Provide the (X, Y) coordinate of the cell's center where the given text is located.  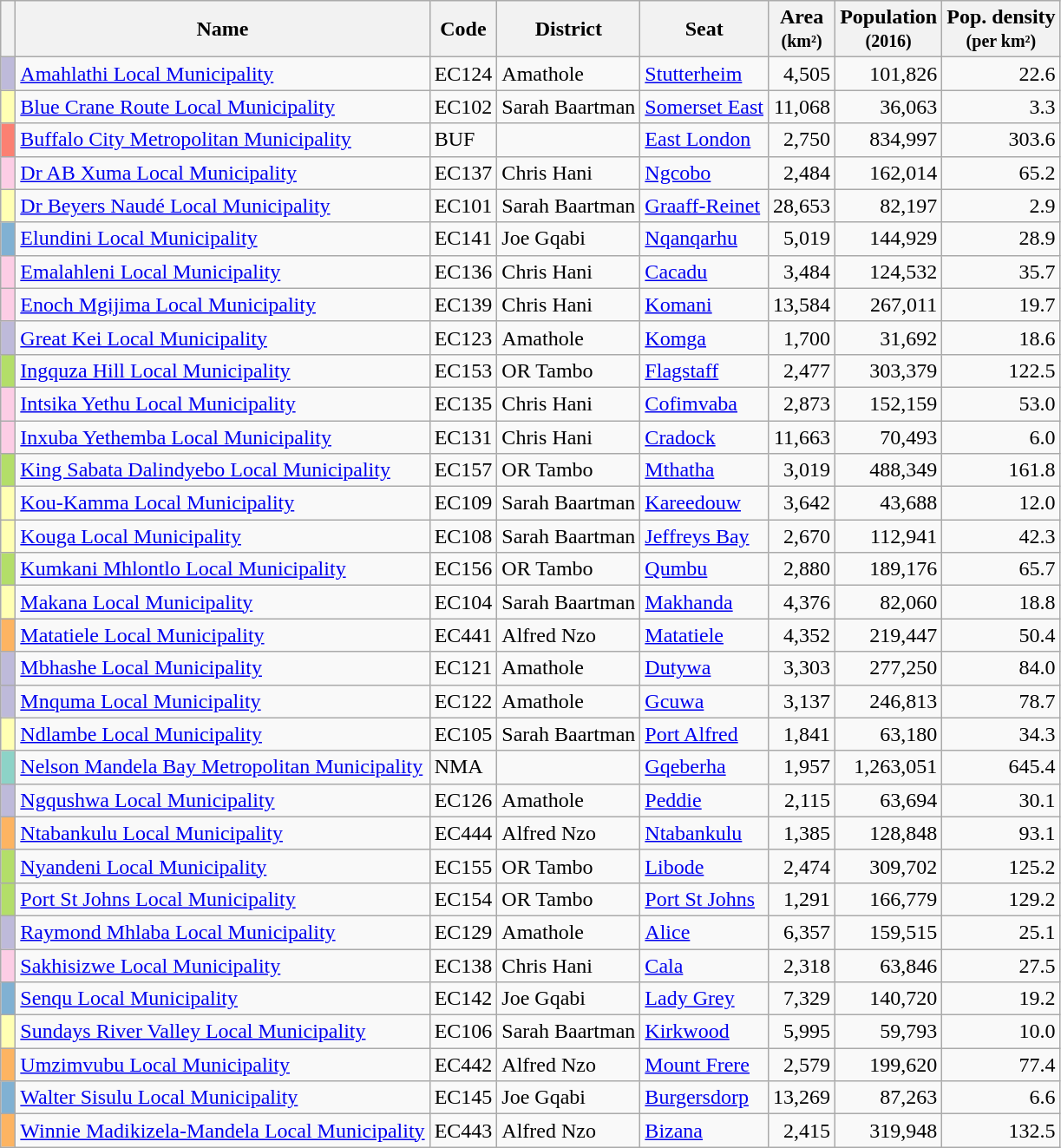
Port St Johns (704, 899)
3,137 (802, 701)
Cala (704, 966)
Great Kei Local Municipality (222, 338)
Cofimvaba (704, 403)
Matatiele (704, 635)
2,880 (802, 569)
EC101 (463, 206)
10.0 (1001, 1032)
129.2 (1001, 899)
309,702 (888, 866)
219,447 (888, 635)
EC138 (463, 966)
3,484 (802, 272)
EC123 (463, 338)
267,011 (888, 305)
EC441 (463, 635)
42.3 (1001, 536)
Dr AB Xuma Local Municipality (222, 173)
Kareedouw (704, 503)
EC155 (463, 866)
112,941 (888, 536)
EC135 (463, 403)
6,357 (802, 932)
Amahlathi Local Municipality (222, 74)
1,263,051 (888, 767)
7,329 (802, 999)
22.6 (1001, 74)
65.7 (1001, 569)
122.5 (1001, 371)
1,700 (802, 338)
Mthatha (704, 470)
2,415 (802, 1131)
Winnie Madikizela-Mandela Local Municipality (222, 1131)
30.1 (1001, 800)
Mbhashe Local Municipality (222, 668)
3,642 (802, 503)
Gcuwa (704, 701)
5,995 (802, 1032)
NMA (463, 767)
65.2 (1001, 173)
Dutywa (704, 668)
EC121 (463, 668)
Komani (704, 305)
Nelson Mandela Bay Metropolitan Municipality (222, 767)
488,349 (888, 470)
161.8 (1001, 470)
27.5 (1001, 966)
82,197 (888, 206)
18.6 (1001, 338)
Pop. density(per km²) (1001, 30)
Makana Local Municipality (222, 602)
36,063 (888, 107)
303,379 (888, 371)
2,477 (802, 371)
EC156 (463, 569)
EC443 (463, 1131)
Inxuba Yethemba Local Municipality (222, 436)
Area(km²) (802, 30)
EC106 (463, 1032)
EC139 (463, 305)
4,352 (802, 635)
Population(2016) (888, 30)
101,826 (888, 74)
1,385 (802, 833)
152,159 (888, 403)
5,019 (802, 239)
Cradock (704, 436)
EC136 (463, 272)
Seat (704, 30)
Elundini Local Municipality (222, 239)
Code (463, 30)
303.6 (1001, 140)
13,269 (802, 1098)
Port Alfred (704, 734)
Stutterheim (704, 74)
50.4 (1001, 635)
Nyandeni Local Municipality (222, 866)
319,948 (888, 1131)
35.7 (1001, 272)
Sakhisizwe Local Municipality (222, 966)
Peddie (704, 800)
EC142 (463, 999)
Sundays River Valley Local Municipality (222, 1032)
132.5 (1001, 1131)
11,068 (802, 107)
78.7 (1001, 701)
2,670 (802, 536)
EC154 (463, 899)
4,505 (802, 74)
Port St Johns Local Municipality (222, 899)
East London (704, 140)
6.6 (1001, 1098)
Komga (704, 338)
Kirkwood (704, 1032)
31,692 (888, 338)
3,019 (802, 470)
2,318 (802, 966)
EC124 (463, 74)
124,532 (888, 272)
EC126 (463, 800)
EC104 (463, 602)
28,653 (802, 206)
Kouga Local Municipality (222, 536)
Ntabankulu (704, 833)
2.9 (1001, 206)
87,263 (888, 1098)
166,779 (888, 899)
12.0 (1001, 503)
Bizana (704, 1131)
EC131 (463, 436)
93.1 (1001, 833)
140,720 (888, 999)
EC145 (463, 1098)
2,484 (802, 173)
Kumkani Mhlontlo Local Municipality (222, 569)
11,663 (802, 436)
Nqanqarhu (704, 239)
Name (222, 30)
2,579 (802, 1065)
3,303 (802, 668)
63,846 (888, 966)
EC109 (463, 503)
EC153 (463, 371)
43,688 (888, 503)
EC122 (463, 701)
63,180 (888, 734)
Libode (704, 866)
Ntabankulu Local Municipality (222, 833)
162,014 (888, 173)
25.1 (1001, 932)
EC102 (463, 107)
59,793 (888, 1032)
125.2 (1001, 866)
144,929 (888, 239)
Burgersdorp (704, 1098)
6.0 (1001, 436)
Mnquma Local Municipality (222, 701)
199,620 (888, 1065)
Ingquza Hill Local Municipality (222, 371)
EC442 (463, 1065)
BUF (463, 140)
34.3 (1001, 734)
Lady Grey (704, 999)
District (569, 30)
Graaff-Reinet (704, 206)
84.0 (1001, 668)
Alice (704, 932)
EC137 (463, 173)
Somerset East (704, 107)
277,250 (888, 668)
Emalahleni Local Municipality (222, 272)
EC108 (463, 536)
82,060 (888, 602)
Cacadu (704, 272)
18.8 (1001, 602)
Umzimvubu Local Municipality (222, 1065)
19.7 (1001, 305)
19.2 (1001, 999)
Matatiele Local Municipality (222, 635)
Ngqushwa Local Municipality (222, 800)
Jeffreys Bay (704, 536)
1,957 (802, 767)
246,813 (888, 701)
128,848 (888, 833)
3.3 (1001, 107)
Kou-Kamma Local Municipality (222, 503)
EC157 (463, 470)
EC444 (463, 833)
EC141 (463, 239)
159,515 (888, 932)
Senqu Local Municipality (222, 999)
Makhanda (704, 602)
Raymond Mhlaba Local Municipality (222, 932)
Blue Crane Route Local Municipality (222, 107)
70,493 (888, 436)
Ndlambe Local Municipality (222, 734)
2,750 (802, 140)
2,474 (802, 866)
2,873 (802, 403)
834,997 (888, 140)
77.4 (1001, 1065)
Buffalo City Metropolitan Municipality (222, 140)
63,694 (888, 800)
13,584 (802, 305)
EC105 (463, 734)
Ngcobo (704, 173)
2,115 (802, 800)
Mount Frere (704, 1065)
Gqeberha (704, 767)
Qumbu (704, 569)
189,176 (888, 569)
Dr Beyers Naudé Local Municipality (222, 206)
Enoch Mgijima Local Municipality (222, 305)
53.0 (1001, 403)
King Sabata Dalindyebo Local Municipality (222, 470)
1,841 (802, 734)
28.9 (1001, 239)
EC129 (463, 932)
Flagstaff (704, 371)
Walter Sisulu Local Municipality (222, 1098)
1,291 (802, 899)
Intsika Yethu Local Municipality (222, 403)
4,376 (802, 602)
645.4 (1001, 767)
